Identify which cell holds the provided text, then report its (X, Y) central coordinate. 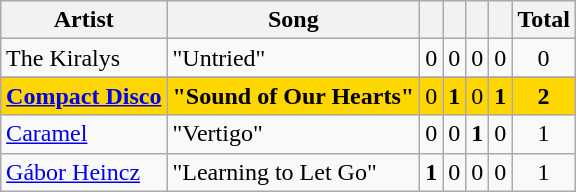
The Kiralys (84, 58)
"Learning to Let Go" (294, 172)
Artist (84, 20)
Caramel (84, 134)
Total (544, 20)
Song (294, 20)
Gábor Heincz (84, 172)
"Sound of Our Hearts" (294, 96)
Compact Disco (84, 96)
2 (544, 96)
"Vertigo" (294, 134)
"Untried" (294, 58)
